Extract the (X, Y) coordinate from the center of the cell holding the provided text.  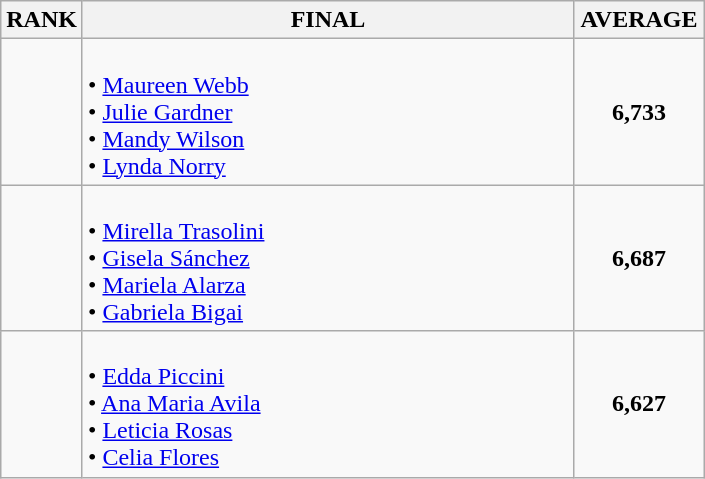
6,733 (640, 112)
6,687 (640, 258)
AVERAGE (640, 20)
6,627 (640, 404)
RANK (42, 20)
• Maureen Webb• Julie Gardner• Mandy Wilson• Lynda Norry (328, 112)
• Edda Piccini• Ana Maria Avila• Leticia Rosas• Celia Flores (328, 404)
FINAL (328, 20)
• Mirella Trasolini• Gisela Sánchez• Mariela Alarza• Gabriela Bigai (328, 258)
